Return the [X, Y] coordinate for the center point of the cell that contains the specified text.  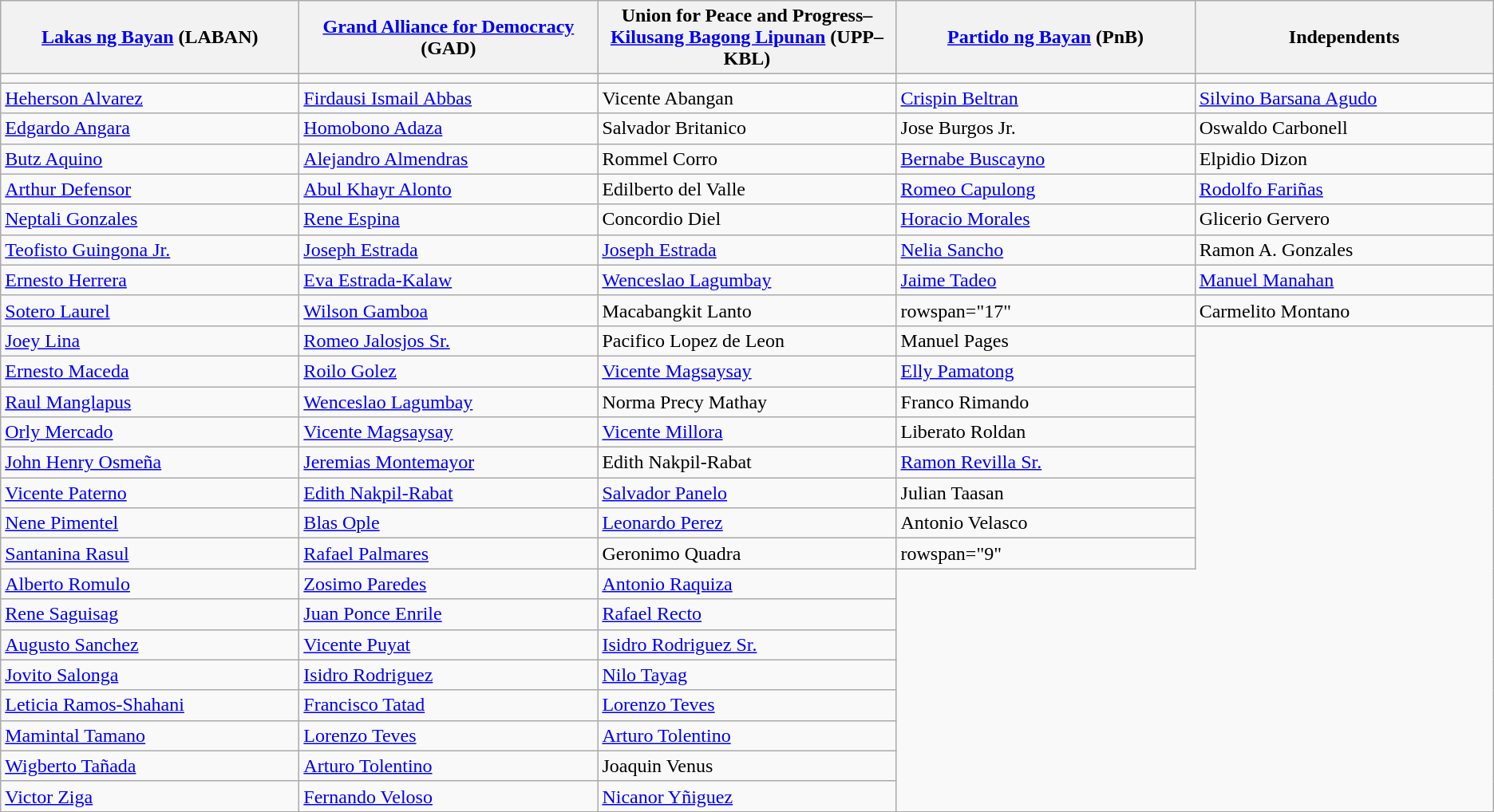
Concordio Diel [747, 219]
Union for Peace and Progress–Kilusang Bagong Lipunan (UPP–KBL) [747, 37]
Ernesto Herrera [150, 280]
Edilberto del Valle [747, 189]
Elpidio Dizon [1344, 159]
Francisco Tatad [449, 705]
Nilo Tayag [747, 675]
Homobono Adaza [449, 128]
Roilo Golez [449, 371]
Silvino Barsana Agudo [1344, 98]
Alejandro Almendras [449, 159]
Oswaldo Carbonell [1344, 128]
Butz Aquino [150, 159]
Augusto Sanchez [150, 644]
Jaime Tadeo [1045, 280]
Joey Lina [150, 341]
Teofisto Guingona Jr. [150, 250]
Glicerio Gervero [1344, 219]
Jeremias Montemayor [449, 463]
Abul Khayr Alonto [449, 189]
Leticia Ramos-Shahani [150, 705]
Geronimo Quadra [747, 554]
Wigberto Tañada [150, 766]
Blas Ople [449, 523]
Wilson Gamboa [449, 310]
Raul Manglapus [150, 401]
Vicente Paterno [150, 493]
Nene Pimentel [150, 523]
Salvador Britanico [747, 128]
Bernabe Buscayno [1045, 159]
Antonio Velasco [1045, 523]
Nicanor Yñiguez [747, 796]
Macabangkit Lanto [747, 310]
Fernando Veloso [449, 796]
Salvador Panelo [747, 493]
Victor Ziga [150, 796]
Norma Precy Mathay [747, 401]
Julian Taasan [1045, 493]
Independents [1344, 37]
Rodolfo Fariñas [1344, 189]
Rafael Recto [747, 614]
Ramon Revilla Sr. [1045, 463]
Elly Pamatong [1045, 371]
Santanina Rasul [150, 554]
Vicente Puyat [449, 644]
Lakas ng Bayan (LABAN) [150, 37]
Rommel Corro [747, 159]
rowspan="17" [1045, 310]
Ernesto Maceda [150, 371]
Manuel Pages [1045, 341]
Romeo Capulong [1045, 189]
Arthur Defensor [150, 189]
Juan Ponce Enrile [449, 614]
Carmelito Montano [1344, 310]
Rafael Palmares [449, 554]
rowspan="9" [1045, 554]
Jose Burgos Jr. [1045, 128]
Firdausi Ismail Abbas [449, 98]
Orly Mercado [150, 432]
Liberato Roldan [1045, 432]
Isidro Rodriguez [449, 675]
Leonardo Perez [747, 523]
John Henry Osmeña [150, 463]
Ramon A. Gonzales [1344, 250]
Eva Estrada-Kalaw [449, 280]
Heherson Alvarez [150, 98]
Romeo Jalosjos Sr. [449, 341]
Neptali Gonzales [150, 219]
Partido ng Bayan (PnB) [1045, 37]
Mamintal Tamano [150, 735]
Rene Saguisag [150, 614]
Zosimo Paredes [449, 584]
Vicente Millora [747, 432]
Grand Alliance for Democracy (GAD) [449, 37]
Manuel Manahan [1344, 280]
Franco Rimando [1045, 401]
Isidro Rodriguez Sr. [747, 644]
Antonio Raquiza [747, 584]
Crispin Beltran [1045, 98]
Nelia Sancho [1045, 250]
Rene Espina [449, 219]
Edgardo Angara [150, 128]
Vicente Abangan [747, 98]
Jovito Salonga [150, 675]
Horacio Morales [1045, 219]
Pacifico Lopez de Leon [747, 341]
Alberto Romulo [150, 584]
Joaquin Venus [747, 766]
Sotero Laurel [150, 310]
